Scan for the cell matching the given text and deliver its [x, y] coordinate at center. 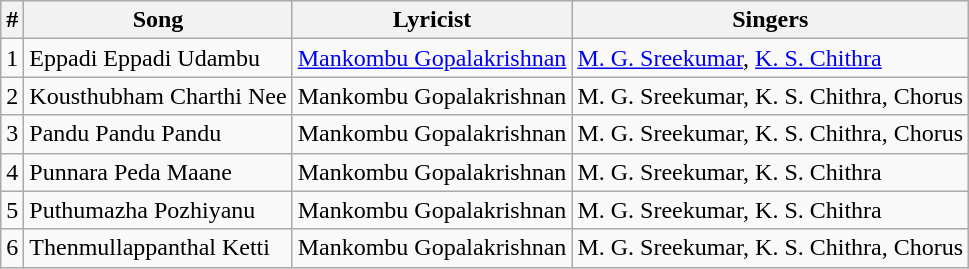
Thenmullappanthal Ketti [158, 248]
Punnara Peda Maane [158, 172]
Eppadi Eppadi Udambu [158, 58]
6 [12, 248]
5 [12, 210]
Song [158, 20]
1 [12, 58]
Pandu Pandu Pandu [158, 134]
Singers [770, 20]
Kousthubham Charthi Nee [158, 96]
# [12, 20]
Puthumazha Pozhiyanu [158, 210]
Lyricist [432, 20]
3 [12, 134]
4 [12, 172]
2 [12, 96]
